Find where the given text appears and provide that cell's center as (x, y) coordinate. 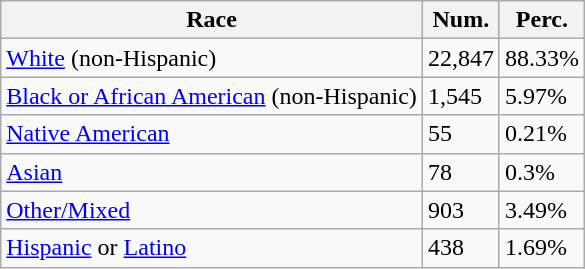
5.97% (542, 96)
White (non-Hispanic) (212, 58)
Asian (212, 172)
3.49% (542, 210)
88.33% (542, 58)
Black or African American (non-Hispanic) (212, 96)
438 (460, 248)
55 (460, 134)
Race (212, 20)
0.21% (542, 134)
78 (460, 172)
22,847 (460, 58)
Num. (460, 20)
903 (460, 210)
Native American (212, 134)
1,545 (460, 96)
Other/Mixed (212, 210)
0.3% (542, 172)
Hispanic or Latino (212, 248)
Perc. (542, 20)
1.69% (542, 248)
